Identify which cell holds the provided text, then report its (x, y) central coordinate. 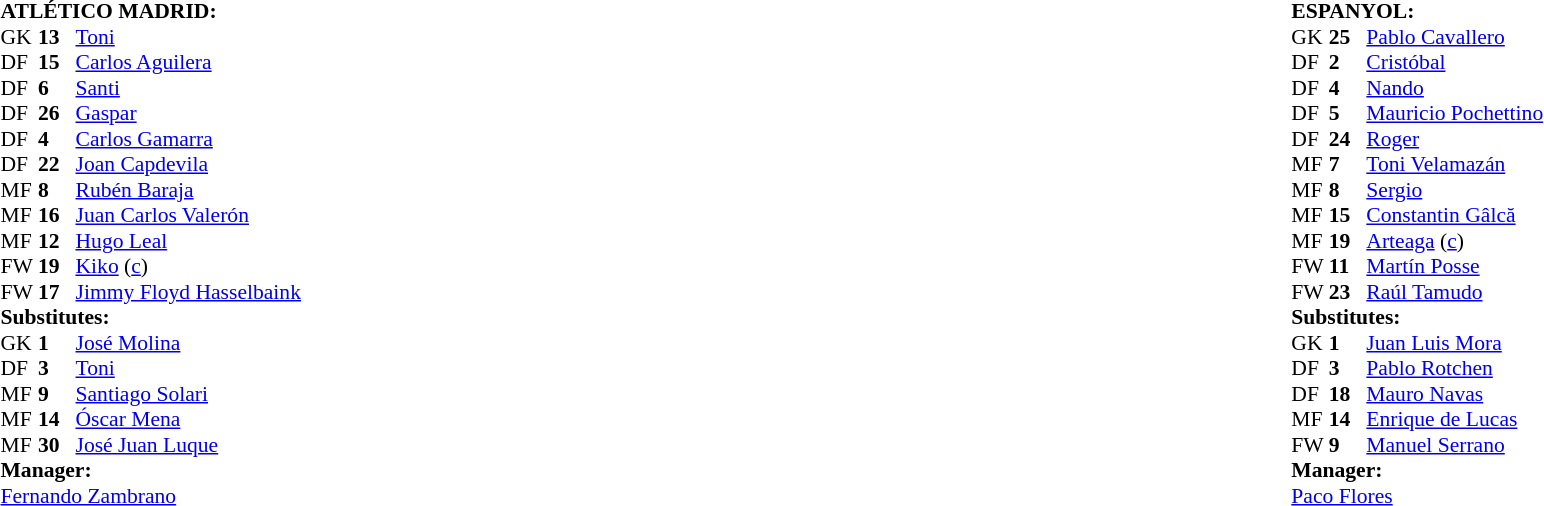
Manuel Serrano (1454, 445)
Rubén Baraja (188, 190)
Toni Velamazán (1454, 165)
2 (1348, 63)
7 (1348, 165)
Juan Luis Mora (1454, 343)
25 (1348, 37)
Santiago Solari (188, 394)
Arteaga (c) (1454, 241)
22 (57, 165)
Gaspar (188, 113)
Óscar Mena (188, 419)
13 (57, 37)
6 (57, 88)
16 (57, 215)
Sergio (1454, 190)
Nando (1454, 88)
24 (1348, 139)
Carlos Gamarra (188, 139)
Martín Posse (1454, 267)
Juan Carlos Valerón (188, 215)
Carlos Aguilera (188, 63)
Mauricio Pochettino (1454, 113)
18 (1348, 394)
5 (1348, 113)
José Molina (188, 343)
Jimmy Floyd Hasselbaink (188, 292)
11 (1348, 267)
Kiko (c) (188, 267)
Constantin Gâlcă (1454, 215)
12 (57, 241)
Cristóbal (1454, 63)
Joan Capdevila (188, 165)
Enrique de Lucas (1454, 419)
26 (57, 113)
Mauro Navas (1454, 394)
Santi (188, 88)
Pablo Rotchen (1454, 369)
30 (57, 445)
Hugo Leal (188, 241)
Roger (1454, 139)
José Juan Luque (188, 445)
23 (1348, 292)
Raúl Tamudo (1454, 292)
Pablo Cavallero (1454, 37)
17 (57, 292)
